Pinpoint the cell where the given text exists, returning its (x, y) midpoint coordinate. 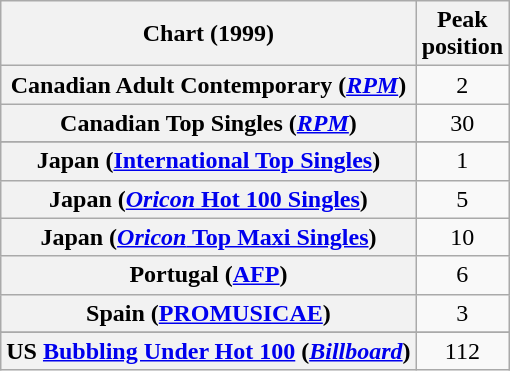
Portugal (AFP) (208, 275)
Canadian Top Singles (RPM) (208, 123)
US Bubbling Under Hot 100 (Billboard) (208, 351)
1 (462, 161)
10 (462, 237)
Chart (1999) (208, 34)
30 (462, 123)
Spain (PROMUSICAE) (208, 313)
Japan (Oricon Top Maxi Singles) (208, 237)
3 (462, 313)
Canadian Adult Contemporary (RPM) (208, 85)
5 (462, 199)
6 (462, 275)
2 (462, 85)
112 (462, 351)
Japan (Oricon Hot 100 Singles) (208, 199)
Japan (International Top Singles) (208, 161)
Peakposition (462, 34)
